Provide the [x, y] coordinate of the cell's center where the given text is located.  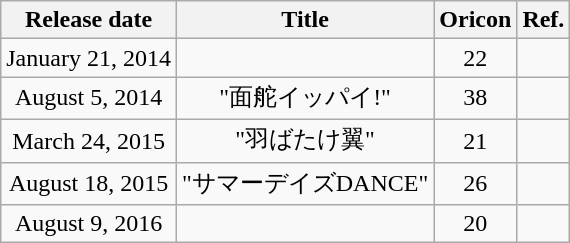
Oricon [476, 20]
August 9, 2016 [89, 224]
21 [476, 140]
Title [304, 20]
Release date [89, 20]
38 [476, 98]
August 18, 2015 [89, 184]
Ref. [544, 20]
January 21, 2014 [89, 58]
"面舵イッパイ!" [304, 98]
22 [476, 58]
March 24, 2015 [89, 140]
"サマーデイズDANCE" [304, 184]
"羽ばたけ翼" [304, 140]
20 [476, 224]
26 [476, 184]
August 5, 2014 [89, 98]
